Detect which cell encompasses the target text, then output its (X, Y) center coordinate. 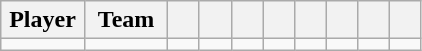
Team (126, 20)
Player (43, 20)
